Extract the [X, Y] coordinate from the center of the cell holding the provided text.  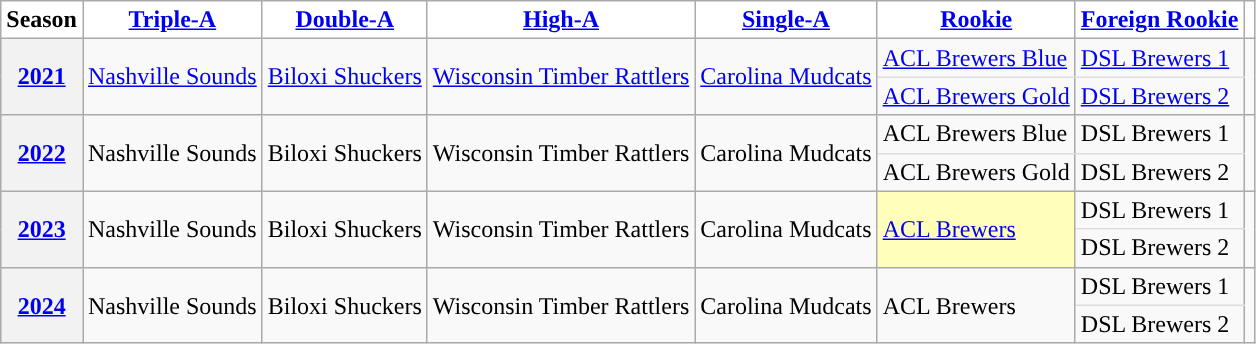
Double-A [344, 20]
2024 [42, 305]
High-A [560, 20]
2022 [42, 153]
2023 [42, 229]
Season [42, 20]
Rookie [976, 20]
Foreign Rookie [1160, 20]
2021 [42, 77]
Triple-A [172, 20]
Single-A [786, 20]
